Search for the cell housing the specified text and yield its [X, Y] center coordinate. 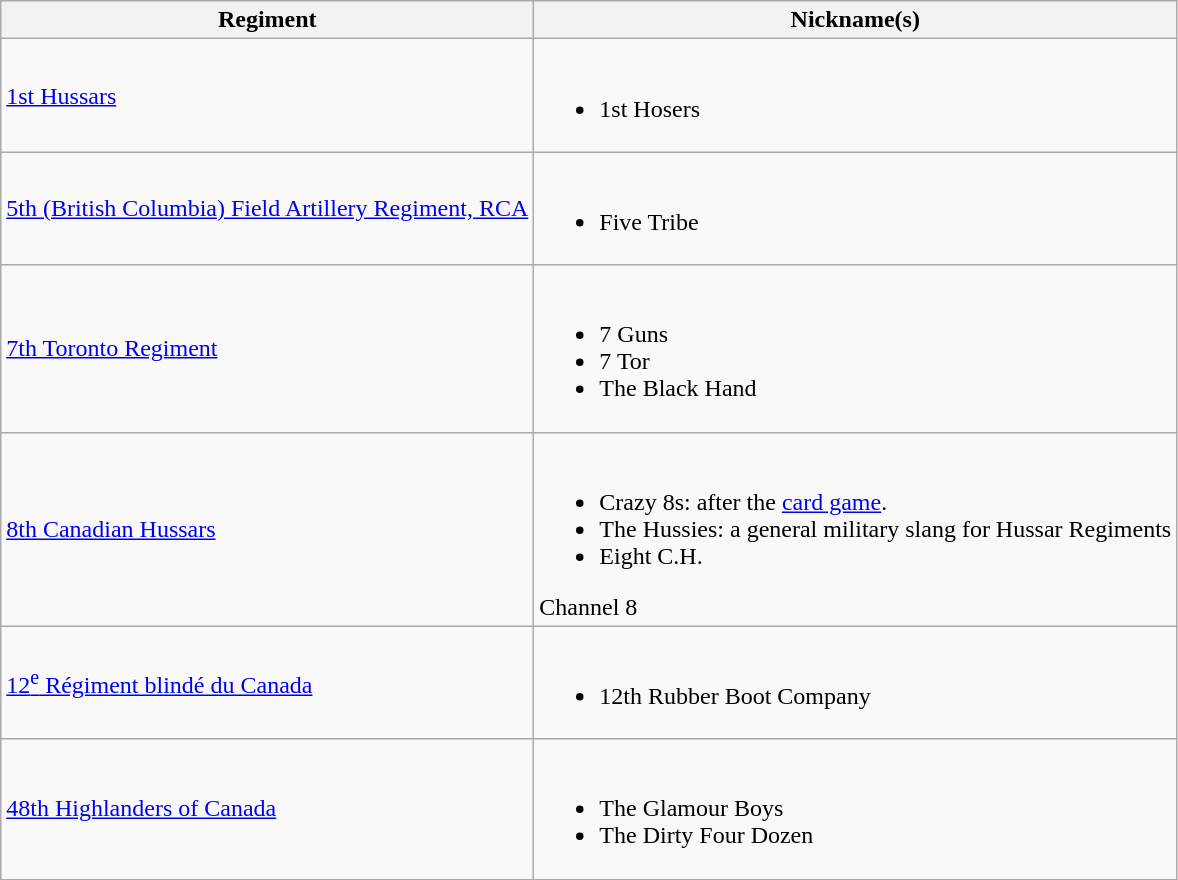
5th (British Columbia) Field Artillery Regiment, RCA [268, 208]
1st Hussars [268, 96]
12e Régiment blindé du Canada [268, 682]
Regiment [268, 20]
48th Highlanders of Canada [268, 809]
1st Hosers [856, 96]
Five Tribe [856, 208]
7th Toronto Regiment [268, 348]
Nickname(s) [856, 20]
8th Canadian Hussars [268, 529]
12th Rubber Boot Company [856, 682]
The Glamour BoysThe Dirty Four Dozen [856, 809]
7 Guns7 TorThe Black Hand [856, 348]
Crazy 8s: after the card game.The Hussies: a general military slang for Hussar RegimentsEight C.H.Channel 8 [856, 529]
